Scan for the cell matching the given text and deliver its (x, y) coordinate at center. 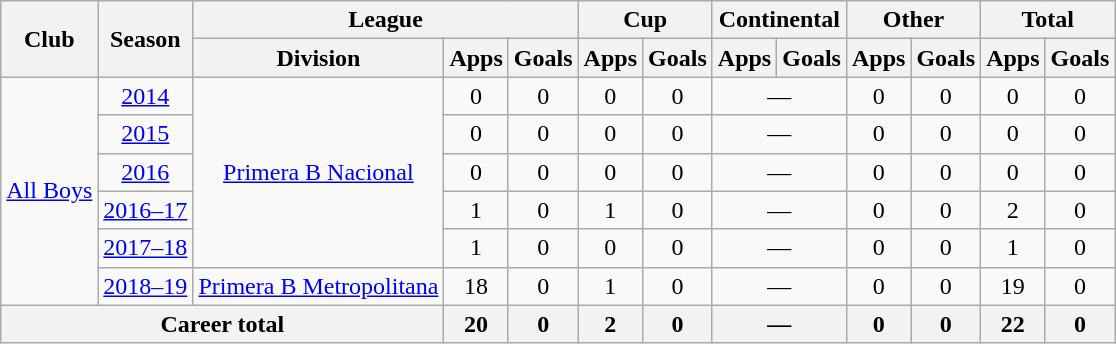
Primera B Metropolitana (318, 286)
2016–17 (146, 210)
Season (146, 39)
Cup (645, 20)
Other (913, 20)
2014 (146, 96)
20 (476, 324)
Career total (222, 324)
Division (318, 58)
Total (1048, 20)
Continental (779, 20)
18 (476, 286)
League (386, 20)
2016 (146, 172)
2017–18 (146, 248)
22 (1013, 324)
Club (50, 39)
Primera B Nacional (318, 172)
2018–19 (146, 286)
19 (1013, 286)
2015 (146, 134)
All Boys (50, 191)
